Find where the given text appears and provide that cell's center as (X, Y) coordinate. 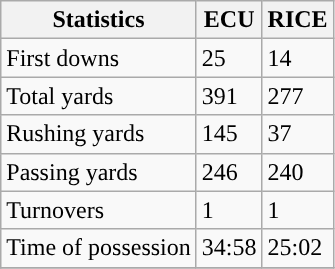
25:02 (298, 248)
Time of possession (99, 248)
37 (298, 134)
Total yards (99, 96)
25 (229, 58)
Passing yards (99, 172)
145 (229, 134)
391 (229, 96)
277 (298, 96)
First downs (99, 58)
Turnovers (99, 210)
Statistics (99, 20)
34:58 (229, 248)
RICE (298, 20)
ECU (229, 20)
14 (298, 58)
Rushing yards (99, 134)
246 (229, 172)
240 (298, 172)
